Find where the given text appears and provide that cell's center as (X, Y) coordinate. 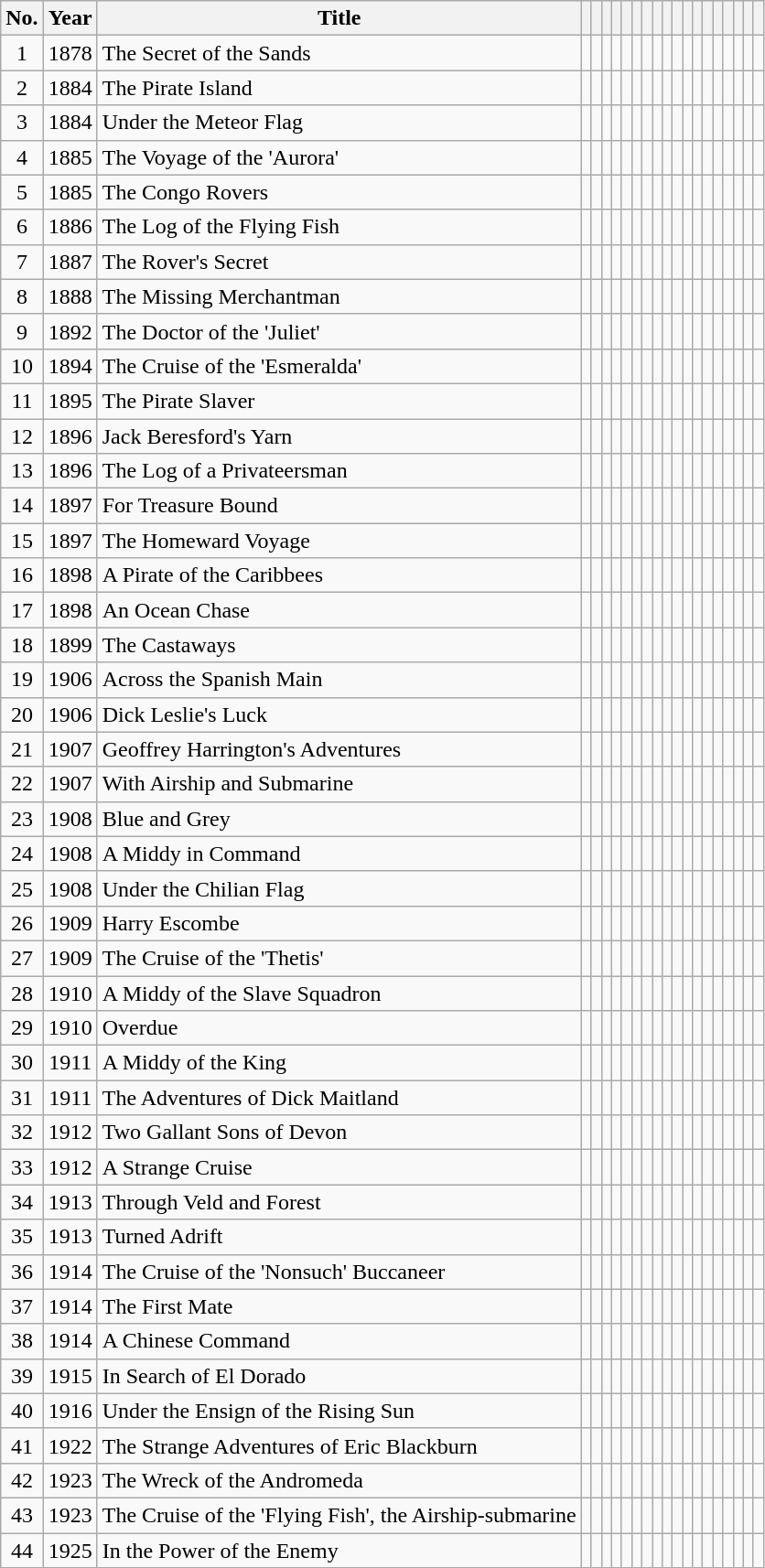
The Log of the Flying Fish (339, 227)
1899 (70, 645)
The Missing Merchantman (339, 296)
For Treasure Bound (339, 506)
40 (22, 1411)
Two Gallant Sons of Devon (339, 1133)
19 (22, 680)
17 (22, 610)
14 (22, 506)
5 (22, 192)
The Homeward Voyage (339, 541)
The Cruise of the 'Esmeralda' (339, 366)
The Congo Rovers (339, 192)
30 (22, 1063)
A Strange Cruise (339, 1167)
21 (22, 749)
Under the Meteor Flag (339, 123)
25 (22, 888)
The Cruise of the 'Nonsuch' Buccaneer (339, 1272)
1925 (70, 1551)
13 (22, 471)
33 (22, 1167)
Year (70, 18)
1915 (70, 1376)
42 (22, 1480)
26 (22, 923)
1895 (70, 401)
In Search of El Dorado (339, 1376)
In the Power of the Enemy (339, 1551)
Title (339, 18)
Overdue (339, 1028)
Through Veld and Forest (339, 1202)
43 (22, 1515)
Under the Chilian Flag (339, 888)
1888 (70, 296)
11 (22, 401)
1922 (70, 1445)
Blue and Grey (339, 819)
The Strange Adventures of Eric Blackburn (339, 1445)
Geoffrey Harrington's Adventures (339, 749)
Dick Leslie's Luck (339, 714)
Harry Escombe (339, 923)
With Airship and Submarine (339, 784)
Jack Beresford's Yarn (339, 436)
The Cruise of the 'Thetis' (339, 958)
4 (22, 157)
The Wreck of the Andromeda (339, 1480)
28 (22, 993)
12 (22, 436)
Across the Spanish Main (339, 680)
1887 (70, 262)
2 (22, 88)
15 (22, 541)
The Castaways (339, 645)
39 (22, 1376)
Turned Adrift (339, 1237)
38 (22, 1341)
16 (22, 575)
A Middy of the Slave Squadron (339, 993)
The Doctor of the 'Juliet' (339, 331)
The Voyage of the 'Aurora' (339, 157)
22 (22, 784)
1894 (70, 366)
41 (22, 1445)
24 (22, 854)
A Middy of the King (339, 1063)
3 (22, 123)
44 (22, 1551)
The Adventures of Dick Maitland (339, 1098)
The Pirate Island (339, 88)
The Pirate Slaver (339, 401)
1878 (70, 53)
35 (22, 1237)
34 (22, 1202)
A Pirate of the Caribbees (339, 575)
32 (22, 1133)
Under the Ensign of the Rising Sun (339, 1411)
1916 (70, 1411)
7 (22, 262)
6 (22, 227)
A Chinese Command (339, 1341)
No. (22, 18)
The Log of a Privateersman (339, 471)
1886 (70, 227)
23 (22, 819)
The Rover's Secret (339, 262)
20 (22, 714)
The First Mate (339, 1306)
9 (22, 331)
27 (22, 958)
31 (22, 1098)
1892 (70, 331)
1 (22, 53)
A Middy in Command (339, 854)
36 (22, 1272)
10 (22, 366)
An Ocean Chase (339, 610)
The Cruise of the 'Flying Fish', the Airship-submarine (339, 1515)
18 (22, 645)
8 (22, 296)
The Secret of the Sands (339, 53)
29 (22, 1028)
37 (22, 1306)
